Extract the [x, y] coordinate from the center of the cell holding the provided text.  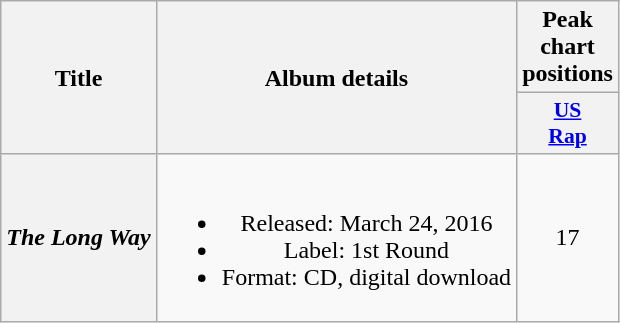
USRap [568, 124]
Album details [336, 78]
The Long Way [79, 238]
Peak chart positions [568, 47]
Released: March 24, 2016Label: 1st RoundFormat: CD, digital download [336, 238]
17 [568, 238]
Title [79, 78]
